Search for the cell housing the specified text and yield its [x, y] center coordinate. 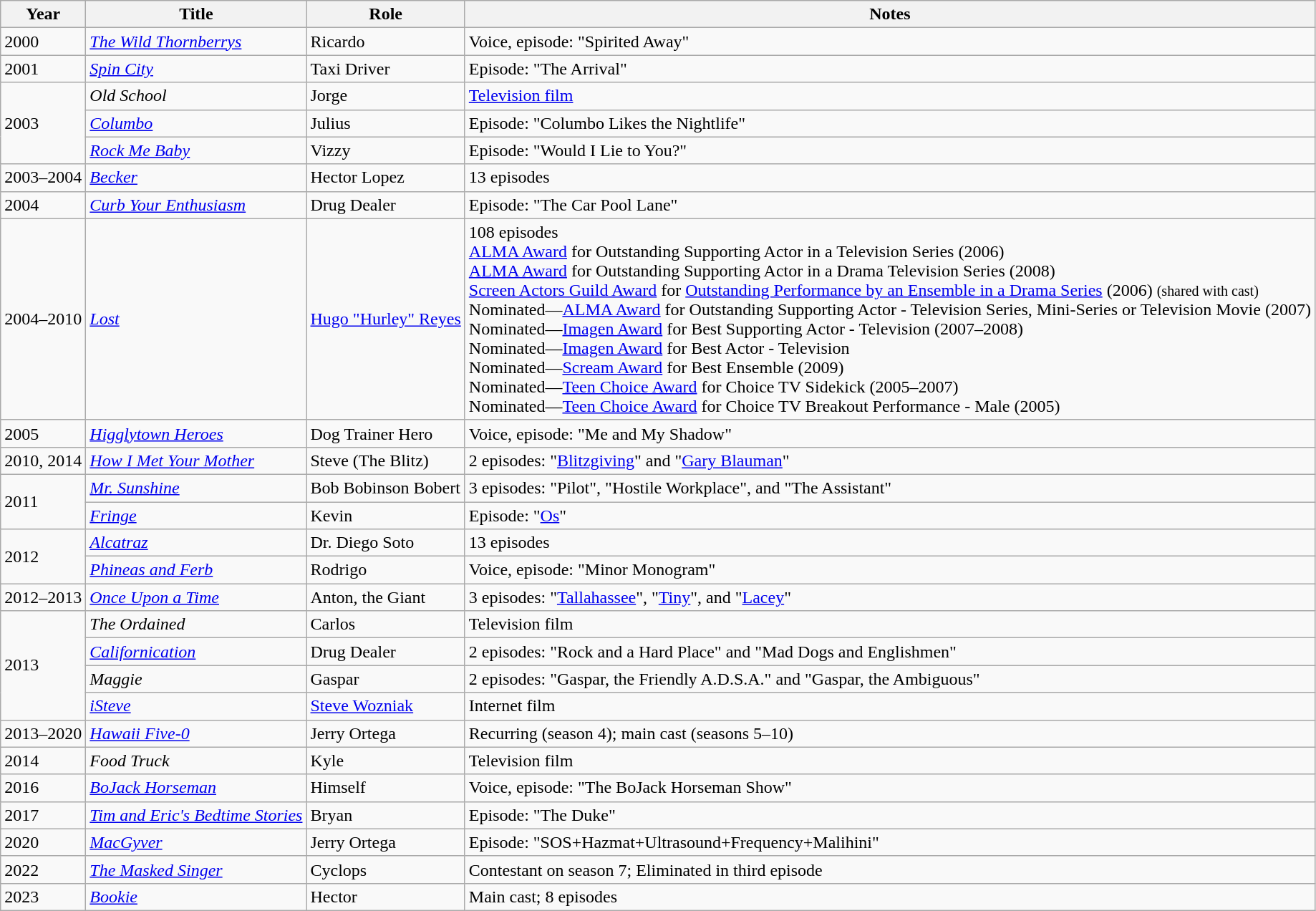
Voice, episode: "Me and My Shadow" [889, 433]
The Ordained [196, 625]
Title [196, 14]
Hugo "Hurley" Reyes [385, 319]
2020 [43, 842]
Rodrigo [385, 570]
Curb Your Enthusiasm [196, 205]
2005 [43, 433]
2013–2020 [43, 733]
3 episodes: "Tallahassee", "Tiny", and "Lacey" [889, 597]
Bookie [196, 897]
Californication [196, 652]
2012 [43, 556]
Taxi Driver [385, 69]
Fringe [196, 515]
Episode: "Os" [889, 515]
2 episodes: "Gaspar, the Friendly A.D.S.A." and "Gaspar, the Ambiguous" [889, 679]
2003 [43, 123]
MacGyver [196, 842]
BoJack Horseman [196, 788]
Voice, episode: "The BoJack Horseman Show" [889, 788]
Cyclops [385, 869]
Food Truck [196, 761]
2000 [43, 42]
Episode: "The Car Pool Lane" [889, 205]
2003–2004 [43, 178]
Phineas and Ferb [196, 570]
Steve (The Blitz) [385, 461]
The Masked Singer [196, 869]
Bryan [385, 815]
Voice, episode: "Spirited Away" [889, 42]
Maggie [196, 679]
2001 [43, 69]
Vizzy [385, 150]
2012–2013 [43, 597]
Anton, the Giant [385, 597]
Notes [889, 14]
Rock Me Baby [196, 150]
Episode: "SOS+Hazmat+Ultrasound+Frequency+Malihini" [889, 842]
2004–2010 [43, 319]
Dog Trainer Hero [385, 433]
Episode: "Would I Lie to You?" [889, 150]
2 episodes: "Rock and a Hard Place" and "Mad Dogs and Englishmen" [889, 652]
2023 [43, 897]
Hector [385, 897]
Year [43, 14]
Himself [385, 788]
Voice, episode: "Minor Monogram" [889, 570]
Hector Lopez [385, 178]
2016 [43, 788]
Internet film [889, 706]
2 episodes: "Blitzgiving" and "Gary Blauman" [889, 461]
Steve Wozniak [385, 706]
Episode: "The Duke" [889, 815]
Hawaii Five-0 [196, 733]
3 episodes: "Pilot", "Hostile Workplace", and "The Assistant" [889, 488]
2010, 2014 [43, 461]
Main cast; 8 episodes [889, 897]
Becker [196, 178]
Columbo [196, 123]
Gaspar [385, 679]
iSteve [196, 706]
2017 [43, 815]
2014 [43, 761]
Kevin [385, 515]
Episode: "The Arrival" [889, 69]
Alcatraz [196, 543]
Lost [196, 319]
Tim and Eric's Bedtime Stories [196, 815]
2022 [43, 869]
2013 [43, 665]
Kyle [385, 761]
Carlos [385, 625]
The Wild Thornberrys [196, 42]
Once Upon a Time [196, 597]
Mr. Sunshine [196, 488]
Recurring (season 4); main cast (seasons 5–10) [889, 733]
Bob Bobinson Bobert [385, 488]
Old School [196, 96]
Dr. Diego Soto [385, 543]
Spin City [196, 69]
2011 [43, 501]
Higglytown Heroes [196, 433]
Jorge [385, 96]
Role [385, 14]
2004 [43, 205]
Ricardo [385, 42]
How I Met Your Mother [196, 461]
Contestant on season 7; Eliminated in third episode [889, 869]
Julius [385, 123]
Episode: "Columbo Likes the Nightlife" [889, 123]
